Search for the cell housing the specified text and yield its [x, y] center coordinate. 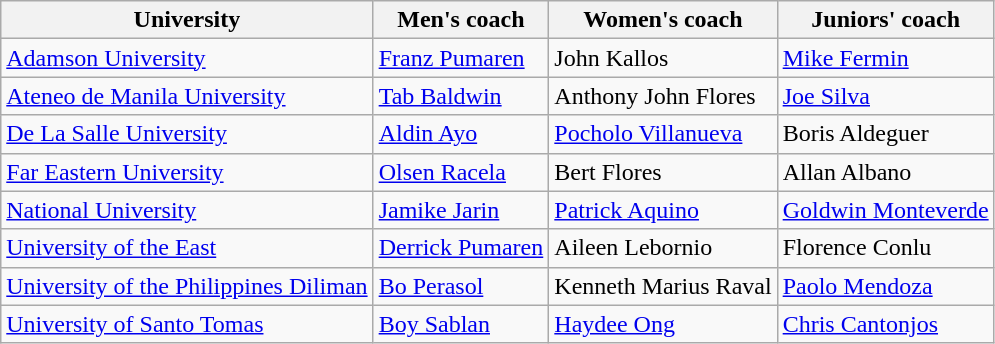
University of the Philippines Diliman [187, 286]
Derrick Pumaren [461, 248]
Bo Perasol [461, 286]
Haydee Ong [663, 324]
Anthony John Flores [663, 96]
Chris Cantonjos [886, 324]
Adamson University [187, 58]
Tab Baldwin [461, 96]
Aldin Ayo [461, 134]
Patrick Aquino [663, 210]
Florence Conlu [886, 248]
Men's coach [461, 20]
Ateneo de Manila University [187, 96]
National University [187, 210]
Goldwin Monteverde [886, 210]
Kenneth Marius Raval [663, 286]
Mike Fermin [886, 58]
John Kallos [663, 58]
Allan Albano [886, 172]
Far Eastern University [187, 172]
Boy Sablan [461, 324]
Women's coach [663, 20]
Franz Pumaren [461, 58]
University of Santo Tomas [187, 324]
Juniors' coach [886, 20]
Aileen Lebornio [663, 248]
Olsen Racela [461, 172]
University of the East [187, 248]
University [187, 20]
Bert Flores [663, 172]
Joe Silva [886, 96]
Paolo Mendoza [886, 286]
Jamike Jarin [461, 210]
De La Salle University [187, 134]
Boris Aldeguer [886, 134]
Pocholo Villanueva [663, 134]
